Extract the [X, Y] coordinate from the center of the cell holding the provided text.  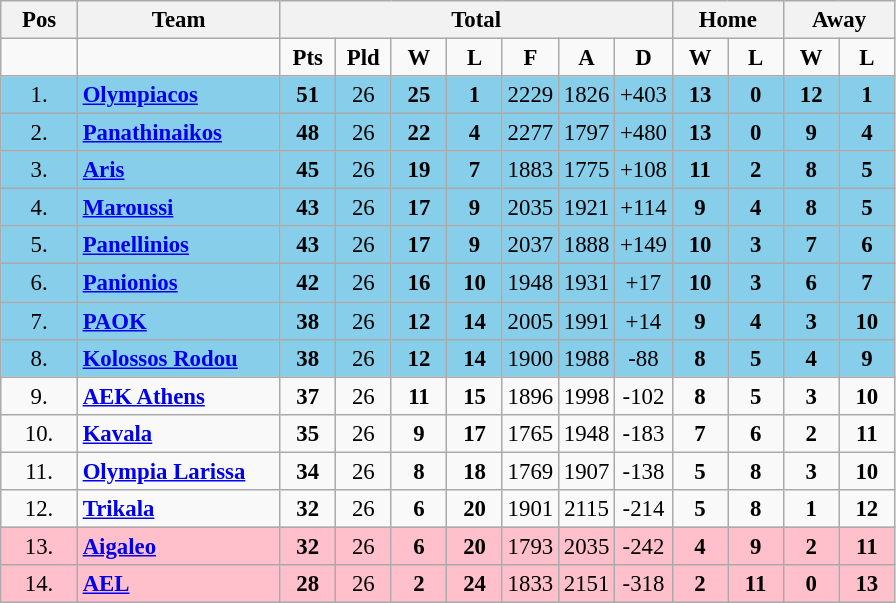
-102 [644, 396]
6. [40, 283]
18 [475, 471]
1797 [586, 133]
Panionios [178, 283]
Kavala [178, 433]
1775 [586, 170]
2037 [530, 245]
11. [40, 471]
-242 [644, 546]
9. [40, 396]
Maroussi [178, 208]
1826 [586, 95]
1793 [530, 546]
Trikala [178, 509]
Aris [178, 170]
10. [40, 433]
Panathinaikos [178, 133]
Total [476, 20]
Aigaleo [178, 546]
34 [308, 471]
+403 [644, 95]
Kolossos Rodou [178, 358]
-88 [644, 358]
35 [308, 433]
8. [40, 358]
1988 [586, 358]
37 [308, 396]
7. [40, 321]
5. [40, 245]
F [530, 58]
24 [475, 584]
Olympia Larissa [178, 471]
1931 [586, 283]
12. [40, 509]
2115 [586, 509]
22 [419, 133]
1883 [530, 170]
+480 [644, 133]
3. [40, 170]
+149 [644, 245]
1765 [530, 433]
Team [178, 20]
Pld [364, 58]
1769 [530, 471]
+114 [644, 208]
-318 [644, 584]
-214 [644, 509]
15 [475, 396]
+108 [644, 170]
1901 [530, 509]
Panellinios [178, 245]
1991 [586, 321]
14. [40, 584]
51 [308, 95]
4. [40, 208]
25 [419, 95]
-138 [644, 471]
AEL [178, 584]
D [644, 58]
PAOK [178, 321]
Olympiacos [178, 95]
1. [40, 95]
2. [40, 133]
16 [419, 283]
2277 [530, 133]
1833 [530, 584]
1921 [586, 208]
+14 [644, 321]
28 [308, 584]
+17 [644, 283]
1907 [586, 471]
42 [308, 283]
2151 [586, 584]
Home [728, 20]
Away [838, 20]
Pts [308, 58]
48 [308, 133]
Pos [40, 20]
1998 [586, 396]
45 [308, 170]
1896 [530, 396]
1888 [586, 245]
19 [419, 170]
AEK Athens [178, 396]
13. [40, 546]
2005 [530, 321]
A [586, 58]
2229 [530, 95]
-183 [644, 433]
1900 [530, 358]
